Detect which cell encompasses the target text, then output its [x, y] center coordinate. 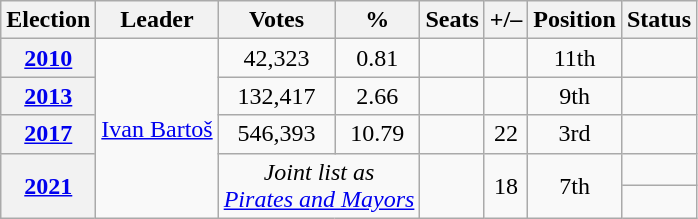
42,323 [276, 58]
0.81 [378, 58]
7th [575, 186]
Election [48, 20]
3rd [575, 134]
% [378, 20]
546,393 [276, 134]
2.66 [378, 96]
2017 [48, 134]
2013 [48, 96]
22 [506, 134]
Status [658, 20]
Leader [157, 20]
18 [506, 186]
Ivan Bartoš [157, 128]
9th [575, 96]
Joint list as Pirates and Mayors [319, 186]
132,417 [276, 96]
Seats [452, 20]
10.79 [378, 134]
+/– [506, 20]
2021 [48, 186]
2010 [48, 58]
Votes [276, 20]
11th [575, 58]
Position [575, 20]
